Extract the [x, y] coordinate from the center of the cell holding the provided text.  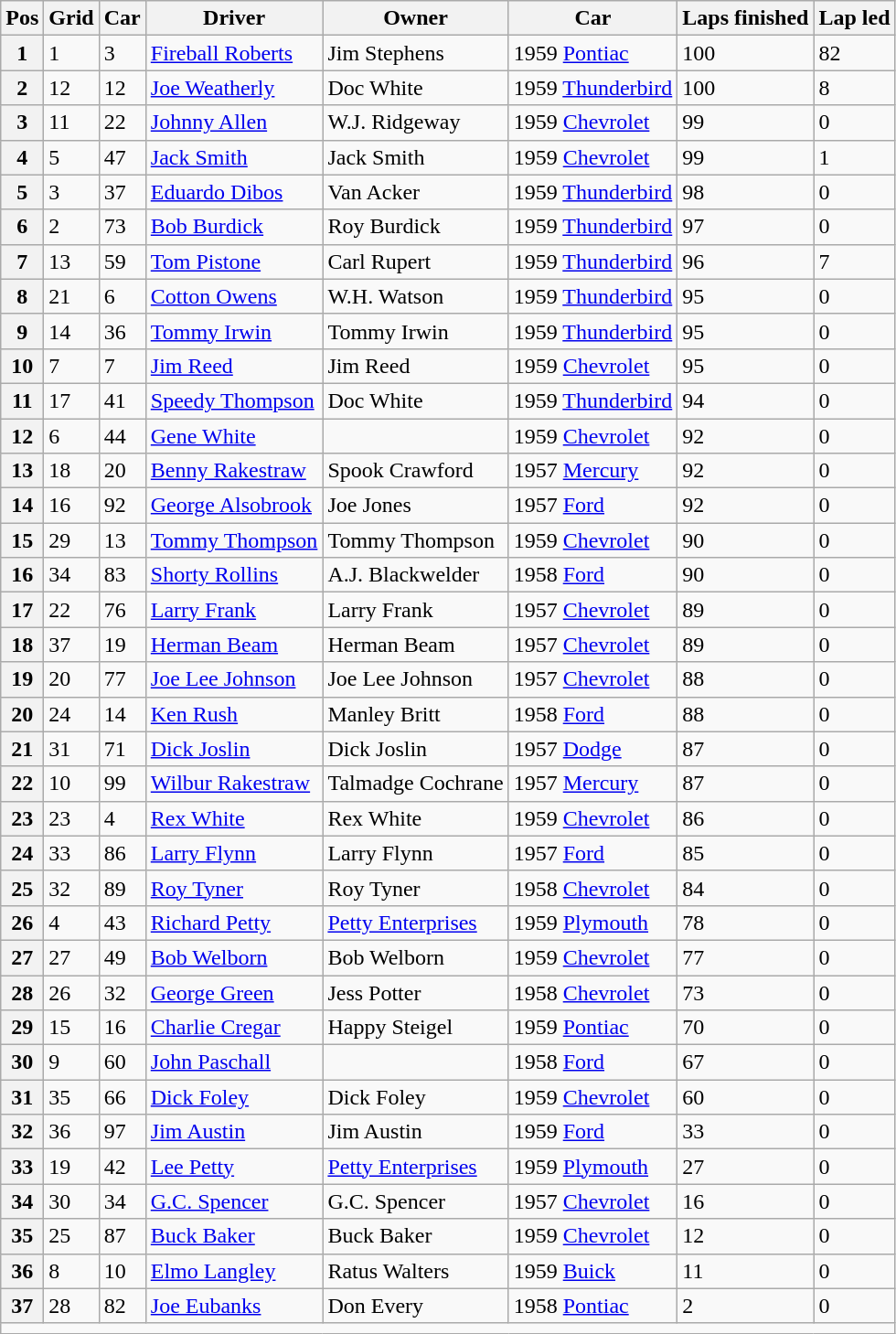
85 [746, 853]
Joe Weatherly [234, 88]
Bob Burdick [234, 227]
George Green [234, 992]
Van Acker [415, 192]
Ken Rush [234, 714]
Elmo Langley [234, 1271]
42 [123, 1167]
67 [746, 1062]
Shorty Rollins [234, 575]
1957 Dodge [592, 749]
Gene White [234, 436]
96 [746, 261]
John Paschall [234, 1062]
Benny Rakestraw [234, 471]
Carl Rupert [415, 261]
Charlie Cregar [234, 1028]
Ratus Walters [415, 1271]
Joe Jones [415, 506]
Manley Britt [415, 714]
41 [123, 400]
Pos [22, 18]
84 [746, 888]
Don Every [415, 1306]
Tom Pistone [234, 261]
Joe Eubanks [234, 1306]
Richard Petty [234, 923]
Wilbur Rakestraw [234, 784]
70 [746, 1028]
George Alsobrook [234, 506]
Johnny Allen [234, 123]
Eduardo Dibos [234, 192]
98 [746, 192]
1959 Ford [592, 1132]
59 [123, 261]
W.H. Watson [415, 296]
Talmadge Cochrane [415, 784]
43 [123, 923]
71 [123, 749]
W.J. Ridgeway [415, 123]
Speedy Thompson [234, 400]
44 [123, 436]
1958 Pontiac [592, 1306]
Jim Stephens [415, 53]
Lap led [854, 18]
Grid [71, 18]
47 [123, 157]
Jess Potter [415, 992]
78 [746, 923]
Owner [415, 18]
Lee Petty [234, 1167]
Happy Steigel [415, 1028]
Laps finished [746, 18]
Fireball Roberts [234, 53]
66 [123, 1097]
49 [123, 957]
83 [123, 575]
94 [746, 400]
Cotton Owens [234, 296]
76 [123, 610]
Roy Burdick [415, 227]
A.J. Blackwelder [415, 575]
Driver [234, 18]
Spook Crawford [415, 471]
1959 Buick [592, 1271]
